Pinpoint the cell where the given text exists, returning its [x, y] midpoint coordinate. 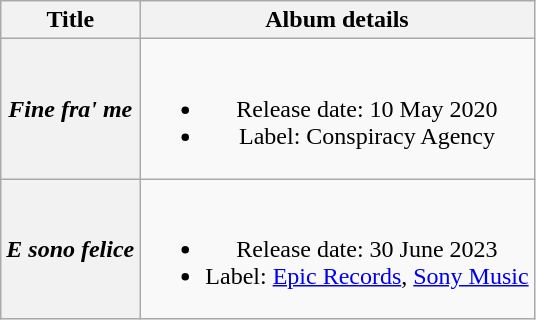
Release date: 30 June 2023Label: Epic Records, Sony Music [337, 249]
Album details [337, 20]
E sono felice [70, 249]
Title [70, 20]
Fine fra' me [70, 109]
Release date: 10 May 2020Label: Conspiracy Agency [337, 109]
